For the text-containing cell, return its midpoint in [x, y] coordinate format. 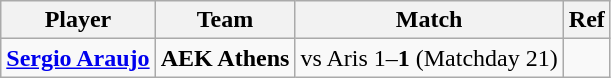
Player [78, 20]
Sergio Araujo [78, 58]
Team [225, 20]
AEK Athens [225, 58]
Match [429, 20]
vs Aris 1–1 (Matchday 21) [429, 58]
Ref [586, 20]
